Search for the cell housing the specified text and yield its (X, Y) center coordinate. 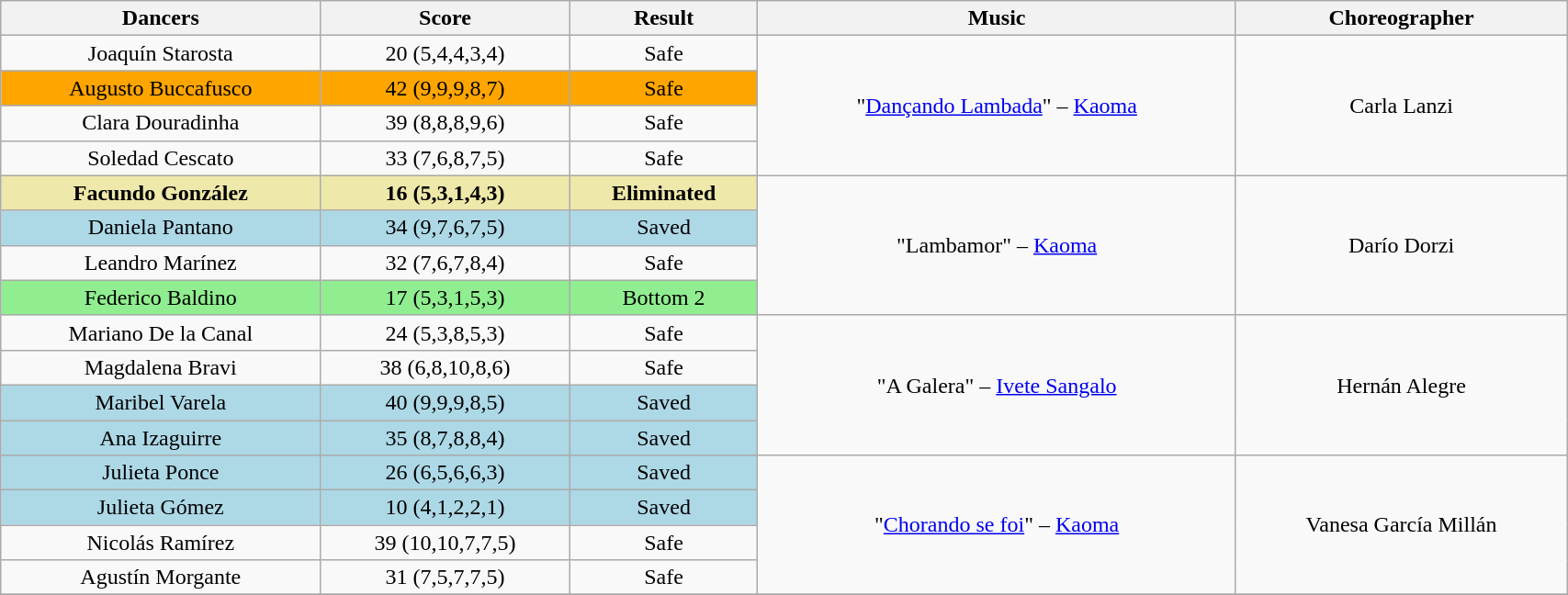
Soledad Cescato (161, 158)
Magdalena Bravi (161, 367)
39 (10,10,7,7,5) (445, 543)
Ana Izaguirre (161, 438)
31 (7,5,7,7,5) (445, 578)
32 (7,6,7,8,4) (445, 263)
Julieta Gómez (161, 508)
Mariano De la Canal (161, 332)
34 (9,7,6,7,5) (445, 228)
Dancers (161, 18)
Augusto Buccafusco (161, 88)
24 (5,3,8,5,3) (445, 332)
Music (998, 18)
Facundo González (161, 193)
Joaquín Starosta (161, 53)
Eliminated (663, 193)
"A Galera" – Ivete Sangalo (998, 385)
16 (5,3,1,4,3) (445, 193)
33 (7,6,8,7,5) (445, 158)
Nicolás Ramírez (161, 543)
Vanesa García Millán (1401, 525)
Carla Lanzi (1401, 106)
42 (9,9,9,8,7) (445, 88)
Julieta Ponce (161, 473)
Choreographer (1401, 18)
35 (8,7,8,8,4) (445, 438)
38 (6,8,10,8,6) (445, 367)
Daniela Pantano (161, 228)
Clara Douradinha (161, 123)
Leandro Marínez (161, 263)
Result (663, 18)
Agustín Morgante (161, 578)
10 (4,1,2,2,1) (445, 508)
"Dançando Lambada" – Kaoma (998, 106)
Bottom 2 (663, 297)
20 (5,4,4,3,4) (445, 53)
"Chorando se foi" – Kaoma (998, 525)
"Lambamor" – Kaoma (998, 245)
Score (445, 18)
Darío Dorzi (1401, 245)
Federico Baldino (161, 297)
40 (9,9,9,8,5) (445, 402)
Maribel Varela (161, 402)
26 (6,5,6,6,3) (445, 473)
17 (5,3,1,5,3) (445, 297)
39 (8,8,8,9,6) (445, 123)
Hernán Alegre (1401, 385)
